Capture the cell that displays the provided text and extract its (x, y) central coordinate. 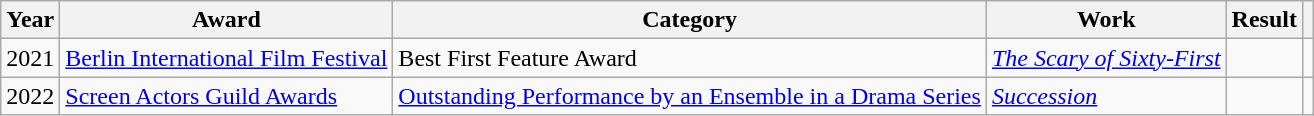
Berlin International Film Festival (226, 58)
Category (690, 20)
Screen Actors Guild Awards (226, 96)
Result (1264, 20)
Work (1106, 20)
Outstanding Performance by an Ensemble in a Drama Series (690, 96)
Best First Feature Award (690, 58)
2021 (30, 58)
The Scary of Sixty-First (1106, 58)
Year (30, 20)
2022 (30, 96)
Award (226, 20)
Succession (1106, 96)
